Detect which cell encompasses the target text, then output its (x, y) center coordinate. 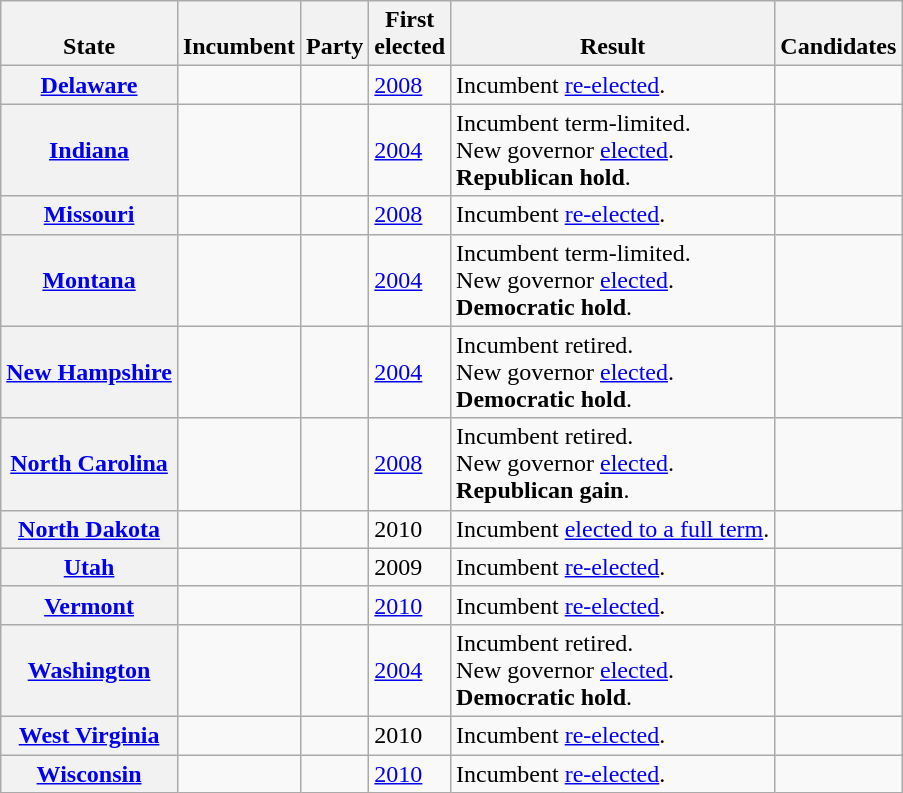
Washington (90, 670)
Incumbent term-limited.New governor elected.Republican hold. (613, 150)
North Carolina (90, 464)
Missouri (90, 215)
West Virginia (90, 735)
Indiana (90, 150)
Wisconsin (90, 773)
Result (613, 34)
Candidates (838, 34)
Incumbent elected to a full term. (613, 529)
New Hampshire (90, 372)
2009 (410, 567)
Incumbent term-limited.New governor elected.Democratic hold. (613, 280)
Party (334, 34)
Firstelected (410, 34)
North Dakota (90, 529)
Incumbent (238, 34)
Delaware (90, 85)
Vermont (90, 605)
Incumbent retired.New governor elected.Republican gain. (613, 464)
Utah (90, 567)
Montana (90, 280)
State (90, 34)
